Scan for the cell matching the given text and deliver its (x, y) coordinate at center. 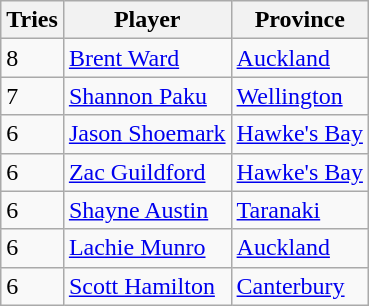
Taranaki (300, 210)
Canterbury (300, 286)
Lachie Munro (147, 248)
Wellington (300, 96)
Scott Hamilton (147, 286)
Zac Guildford (147, 172)
8 (32, 58)
Brent Ward (147, 58)
Player (147, 20)
Jason Shoemark (147, 134)
7 (32, 96)
Province (300, 20)
Shayne Austin (147, 210)
Shannon Paku (147, 96)
Tries (32, 20)
